Identify which cell holds the provided text, then report its [x, y] central coordinate. 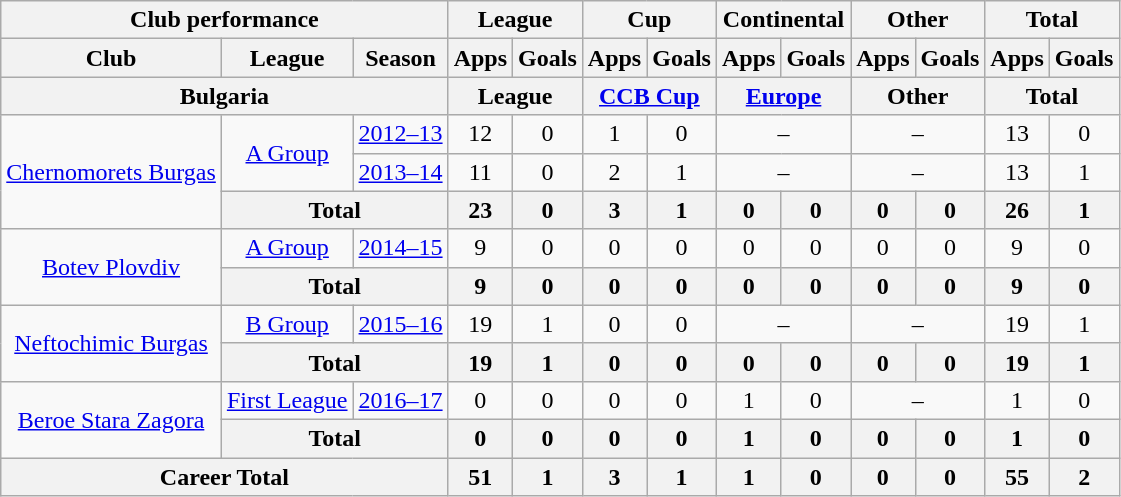
Career Total [224, 477]
2013–14 [400, 172]
B Group [287, 324]
Bulgaria [224, 96]
Neftochimic Burgas [112, 343]
Beroe Stara Zagora [112, 419]
2012–13 [400, 134]
Club [112, 58]
CCB Cup [649, 96]
12 [480, 134]
2014–15 [400, 248]
26 [1017, 210]
Chernomorets Burgas [112, 172]
First League [287, 400]
51 [480, 477]
23 [480, 210]
Season [400, 58]
55 [1017, 477]
11 [480, 172]
2015–16 [400, 324]
Botev Plovdiv [112, 267]
Cup [649, 20]
Continental [783, 20]
2016–17 [400, 400]
Club performance [224, 20]
Europe [783, 96]
